Scan for the cell matching the given text and deliver its [x, y] coordinate at center. 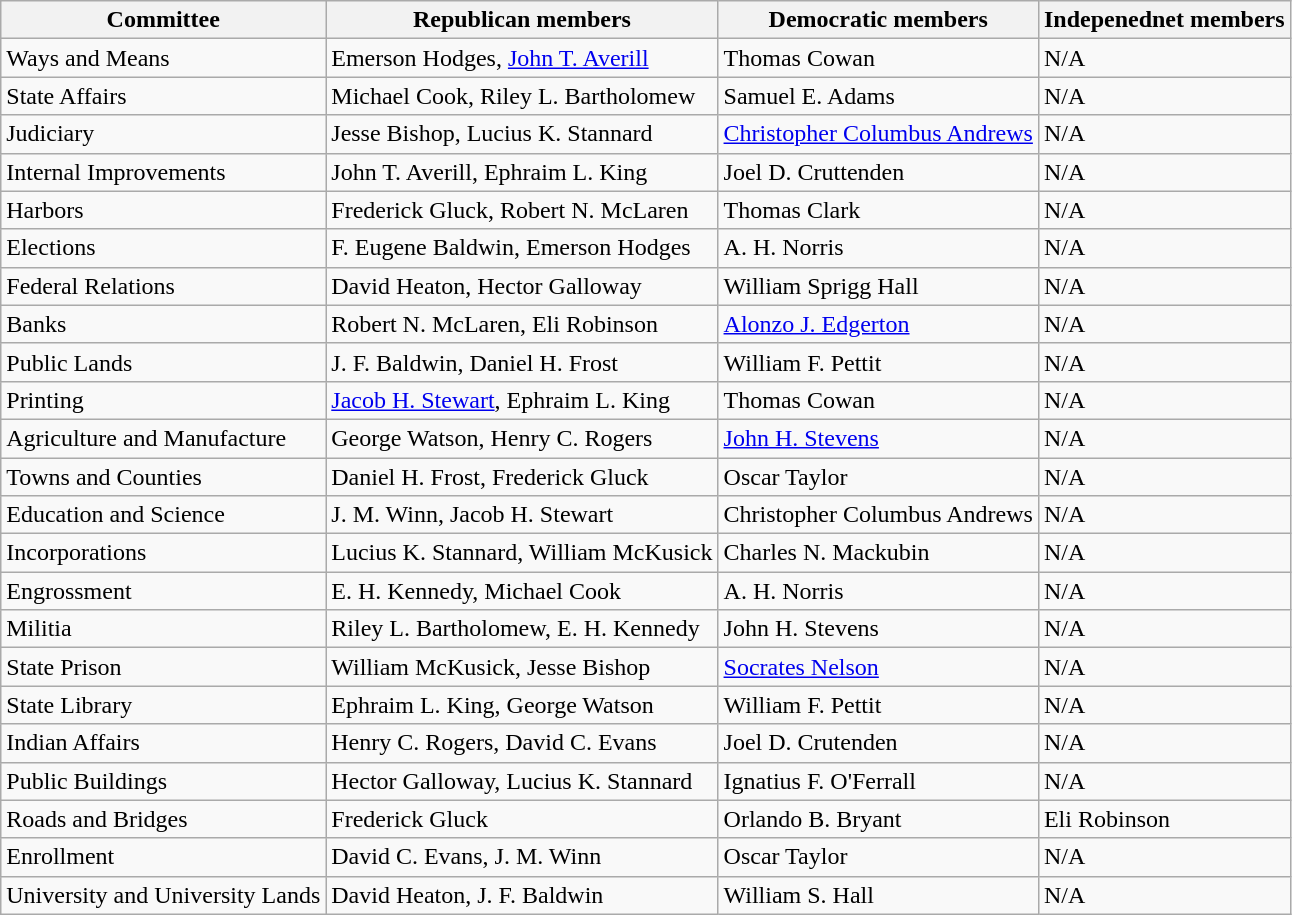
Jacob H. Stewart, Ephraim L. King [522, 400]
Joel D. Crutenden [878, 743]
Militia [164, 629]
Democratic members [878, 20]
David Heaton, J. F. Baldwin [522, 895]
Public Lands [164, 362]
Towns and Counties [164, 477]
Indepenednet members [1164, 20]
Enrollment [164, 857]
Thomas Clark [878, 210]
David C. Evans, J. M. Winn [522, 857]
William Sprigg Hall [878, 286]
Daniel H. Frost, Frederick Gluck [522, 477]
George Watson, Henry C. Rogers [522, 438]
State Prison [164, 667]
Internal Improvements [164, 172]
Harbors [164, 210]
Education and Science [164, 515]
Roads and Bridges [164, 819]
State Library [164, 705]
University and University Lands [164, 895]
Ways and Means [164, 58]
Alonzo J. Edgerton [878, 324]
J. M. Winn, Jacob H. Stewart [522, 515]
John T. Averill, Ephraim L. King [522, 172]
Henry C. Rogers, David C. Evans [522, 743]
State Affairs [164, 96]
Lucius K. Stannard, William McKusick [522, 553]
Public Buildings [164, 781]
Ignatius F. O'Ferrall [878, 781]
Robert N. McLaren, Eli Robinson [522, 324]
Hector Galloway, Lucius K. Stannard [522, 781]
Republican members [522, 20]
Ephraim L. King, George Watson [522, 705]
Michael Cook, Riley L. Bartholomew [522, 96]
Federal Relations [164, 286]
William S. Hall [878, 895]
Eli Robinson [1164, 819]
Judiciary [164, 134]
Banks [164, 324]
Indian Affairs [164, 743]
Charles N. Mackubin [878, 553]
Samuel E. Adams [878, 96]
Frederick Gluck, Robert N. McLaren [522, 210]
William McKusick, Jesse Bishop [522, 667]
Incorporations [164, 553]
Committee [164, 20]
Joel D. Cruttenden [878, 172]
Socrates Nelson [878, 667]
Orlando B. Bryant [878, 819]
Emerson Hodges, John T. Averill [522, 58]
E. H. Kennedy, Michael Cook [522, 591]
J. F. Baldwin, Daniel H. Frost [522, 362]
David Heaton, Hector Galloway [522, 286]
Riley L. Bartholomew, E. H. Kennedy [522, 629]
Engrossment [164, 591]
Frederick Gluck [522, 819]
Printing [164, 400]
Agriculture and Manufacture [164, 438]
Elections [164, 248]
Jesse Bishop, Lucius K. Stannard [522, 134]
F. Eugene Baldwin, Emerson Hodges [522, 248]
